From the cell containing the given text, extract its center point as [x, y] coordinate. 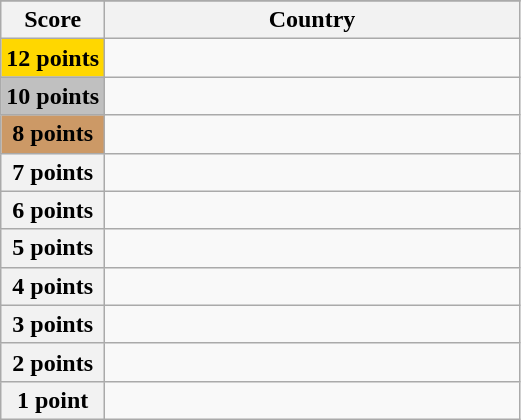
Country [312, 20]
5 points [53, 248]
1 point [53, 400]
8 points [53, 134]
2 points [53, 362]
3 points [53, 324]
6 points [53, 210]
4 points [53, 286]
7 points [53, 172]
10 points [53, 96]
12 points [53, 58]
Score [53, 20]
